Locate the cell with the specified text and output its [X, Y] center coordinate. 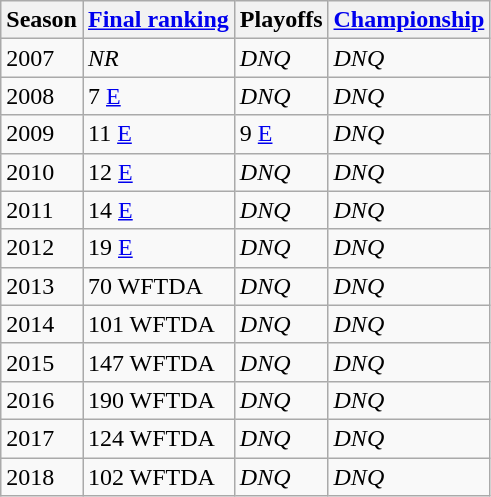
2011 [42, 210]
2008 [42, 96]
12 E [158, 172]
147 WFTDA [158, 362]
2015 [42, 362]
2012 [42, 248]
101 WFTDA [158, 324]
Final ranking [158, 20]
2017 [42, 438]
2016 [42, 400]
2010 [42, 172]
14 E [158, 210]
190 WFTDA [158, 400]
70 WFTDA [158, 286]
Championship [409, 20]
11 E [158, 134]
2007 [42, 58]
7 E [158, 96]
19 E [158, 248]
102 WFTDA [158, 477]
2013 [42, 286]
9 E [281, 134]
2014 [42, 324]
2018 [42, 477]
NR [158, 58]
124 WFTDA [158, 438]
Season [42, 20]
Playoffs [281, 20]
2009 [42, 134]
